For the text-containing cell, return its midpoint in (X, Y) coordinate format. 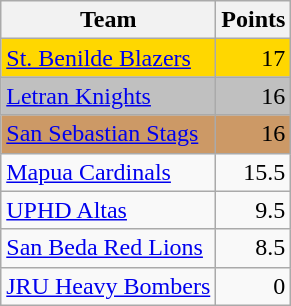
Letran Knights (108, 96)
15.5 (254, 172)
Points (254, 20)
8.5 (254, 248)
0 (254, 286)
Team (108, 20)
San Beda Red Lions (108, 248)
17 (254, 58)
Mapua Cardinals (108, 172)
UPHD Altas (108, 210)
San Sebastian Stags (108, 134)
St. Benilde Blazers (108, 58)
JRU Heavy Bombers (108, 286)
9.5 (254, 210)
